For the text-containing cell, return its midpoint in [x, y] coordinate format. 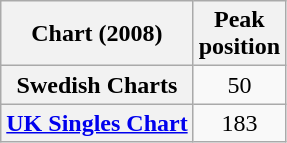
183 [239, 123]
UK Singles Chart [97, 123]
Chart (2008) [97, 34]
50 [239, 85]
Peakposition [239, 34]
Swedish Charts [97, 85]
